Output the [x, y] coordinate of the center of the cell containing the given text.  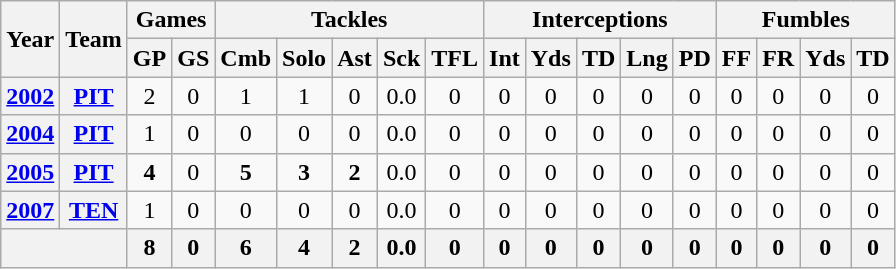
TFL [455, 58]
GP [149, 58]
Fumbles [806, 20]
Cmb [246, 58]
PD [694, 58]
2005 [30, 172]
6 [246, 248]
Lng [647, 58]
Ast [355, 58]
Solo [304, 58]
2002 [30, 96]
FR [778, 58]
2007 [30, 210]
Sck [401, 58]
2004 [30, 134]
FF [736, 58]
8 [149, 248]
Tackles [350, 20]
Int [505, 58]
GS [194, 58]
Team [94, 39]
Interceptions [600, 20]
Year [30, 39]
TEN [94, 210]
5 [246, 172]
3 [304, 172]
Games [170, 20]
